Return the (X, Y) coordinate for the center point of the cell that contains the specified text.  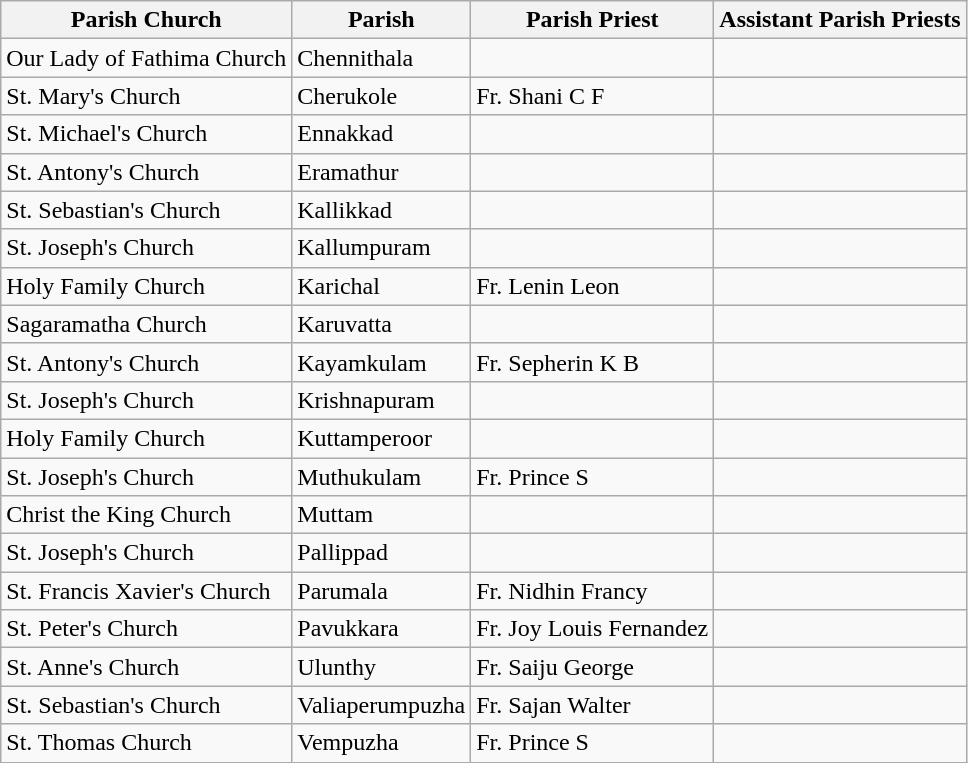
Muthukulam (382, 477)
Cherukole (382, 96)
Parumala (382, 591)
Ulunthy (382, 667)
Vempuzha (382, 743)
Eramathur (382, 172)
Karuvatta (382, 324)
Kallikkad (382, 210)
Kuttamperoor (382, 438)
Fr. Nidhin Francy (592, 591)
Christ the King Church (146, 515)
Fr. Joy Louis Fernandez (592, 629)
St. Anne's Church (146, 667)
Muttam (382, 515)
Karichal (382, 286)
Kallumpuram (382, 248)
Fr. Shani C F (592, 96)
Fr. Saiju George (592, 667)
Chennithala (382, 58)
Valiaperumpuzha (382, 705)
Ennakkad (382, 134)
St. Thomas Church (146, 743)
Our Lady of Fathima Church (146, 58)
St. Peter's Church (146, 629)
Sagaramatha Church (146, 324)
Krishnapuram (382, 400)
Fr. Sajan Walter (592, 705)
Pallippad (382, 553)
Pavukkara (382, 629)
Fr. Lenin Leon (592, 286)
St. Michael's Church (146, 134)
Kayamkulam (382, 362)
Parish Priest (592, 20)
Parish Church (146, 20)
Fr. Sepherin K B (592, 362)
St. Francis Xavier's Church (146, 591)
Parish (382, 20)
St. Mary's Church (146, 96)
Assistant Parish Priests (840, 20)
